Pinpoint the cell where the given text exists, returning its (X, Y) midpoint coordinate. 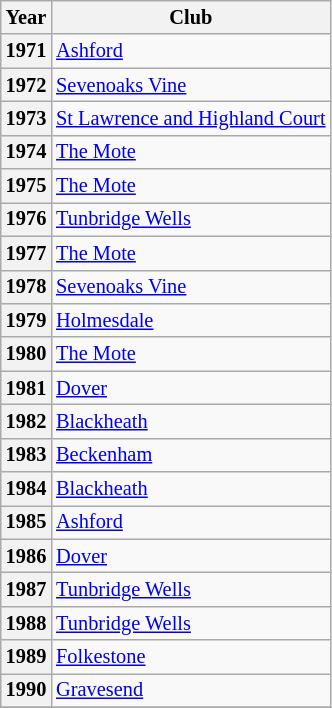
1983 (26, 455)
1977 (26, 253)
Club (190, 17)
1987 (26, 589)
St Lawrence and Highland Court (190, 118)
Holmesdale (190, 320)
1979 (26, 320)
1978 (26, 287)
1985 (26, 522)
1971 (26, 51)
Folkestone (190, 657)
1984 (26, 489)
1976 (26, 219)
1990 (26, 690)
Gravesend (190, 690)
1975 (26, 186)
Beckenham (190, 455)
1972 (26, 85)
1986 (26, 556)
1973 (26, 118)
1974 (26, 152)
1980 (26, 354)
1988 (26, 623)
1989 (26, 657)
1981 (26, 388)
1982 (26, 421)
Year (26, 17)
